Locate the cell with the specified text and output its [X, Y] center coordinate. 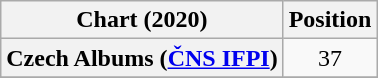
Czech Albums (ČNS IFPI) [142, 58]
Chart (2020) [142, 20]
Position [330, 20]
37 [330, 58]
